Locate the cell with the specified text and output its [X, Y] center coordinate. 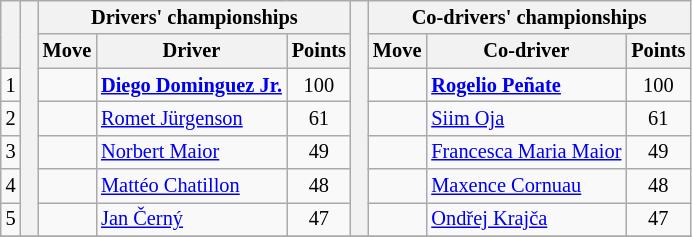
Jan Černý [192, 219]
Siim Oja [526, 118]
Norbert Maior [192, 152]
Drivers' championships [194, 17]
Driver [192, 51]
Francesca Maria Maior [526, 152]
Ondřej Krajča [526, 219]
4 [11, 186]
Co-driver [526, 51]
Diego Dominguez Jr. [192, 85]
2 [11, 118]
Mattéo Chatillon [192, 186]
Co-drivers' championships [529, 17]
3 [11, 152]
Maxence Cornuau [526, 186]
5 [11, 219]
Romet Jürgenson [192, 118]
Rogelio Peñate [526, 85]
1 [11, 85]
